Capture the cell that displays the provided text and extract its [x, y] central coordinate. 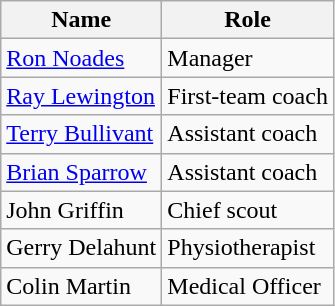
Ray Lewington [82, 96]
Manager [248, 58]
John Griffin [82, 210]
Brian Sparrow [82, 172]
First-team coach [248, 96]
Name [82, 20]
Gerry Delahunt [82, 248]
Terry Bullivant [82, 134]
Chief scout [248, 210]
Role [248, 20]
Colin Martin [82, 286]
Ron Noades [82, 58]
Physiotherapist [248, 248]
Medical Officer [248, 286]
